Return the (X, Y) coordinate for the center point of the cell that contains the specified text.  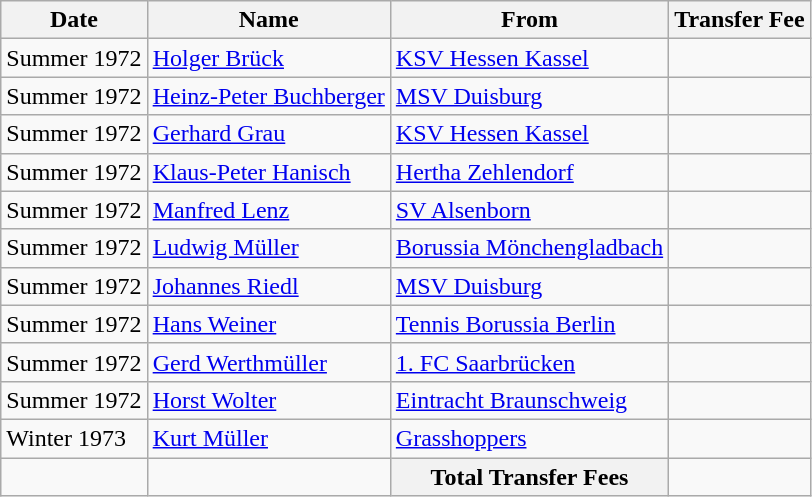
Kurt Müller (268, 438)
Hertha Zehlendorf (529, 172)
Winter 1973 (74, 438)
Eintracht Braunschweig (529, 400)
Johannes Riedl (268, 286)
Tennis Borussia Berlin (529, 324)
Borussia Mönchengladbach (529, 248)
1. FC Saarbrücken (529, 362)
Date (74, 20)
Manfred Lenz (268, 210)
Total Transfer Fees (529, 477)
Horst Wolter (268, 400)
Holger Brück (268, 58)
Heinz-Peter Buchberger (268, 96)
Gerhard Grau (268, 134)
Ludwig Müller (268, 248)
Hans Weiner (268, 324)
From (529, 20)
Klaus-Peter Hanisch (268, 172)
Gerd Werthmüller (268, 362)
Grasshoppers (529, 438)
Transfer Fee (740, 20)
Name (268, 20)
SV Alsenborn (529, 210)
